Provide the (X, Y) coordinate of the cell's center where the given text is located.  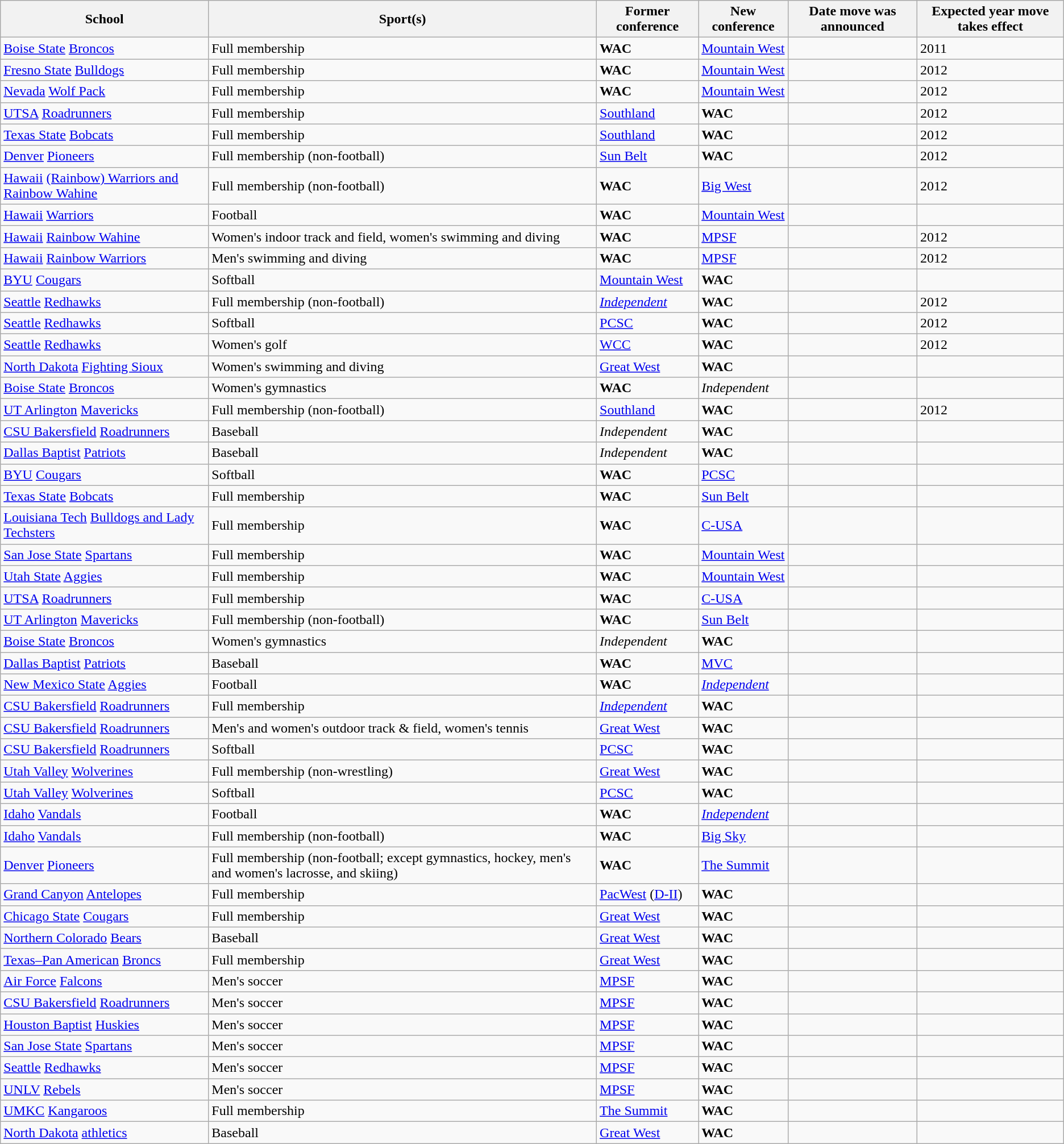
2011 (990, 48)
Big Sky (743, 836)
Sport(s) (402, 19)
Full membership (non-football; except gymnastics, hockey, men's and women's lacrosse, and skiing) (402, 865)
New conference (743, 19)
Women's swimming and diving (402, 367)
Hawaii Warriors (105, 215)
Full membership (non-wrestling) (402, 771)
Hawaii (Rainbow) Warriors and Rainbow Wahine (105, 185)
Louisiana Tech Bulldogs and Lady Techsters (105, 525)
Hawaii Rainbow Warriors (105, 258)
Utah State Aggies (105, 576)
MVC (743, 663)
Men's swimming and diving (402, 258)
Hawaii Rainbow Wahine (105, 236)
North Dakota Fighting Sioux (105, 367)
UNLV Rebels (105, 1089)
Chicago State Cougars (105, 916)
Former conference (648, 19)
Texas–Pan American Broncs (105, 959)
Expected year move takes effect (990, 19)
PacWest (D-II) (648, 895)
Nevada Wolf Pack (105, 91)
Houston Baptist Huskies (105, 1025)
Women's indoor track and field, women's swimming and diving (402, 236)
Fresno State Bulldogs (105, 70)
Date move was announced (853, 19)
Men's and women's outdoor track & field, women's tennis (402, 728)
Big West (743, 185)
North Dakota athletics (105, 1133)
Grand Canyon Antelopes (105, 895)
UMKC Kangaroos (105, 1111)
WCC (648, 345)
Northern Colorado Bears (105, 938)
Women's golf (402, 345)
Air Force Falcons (105, 981)
School (105, 19)
New Mexico State Aggies (105, 685)
